Output the (x, y) coordinate of the center of the cell containing the given text.  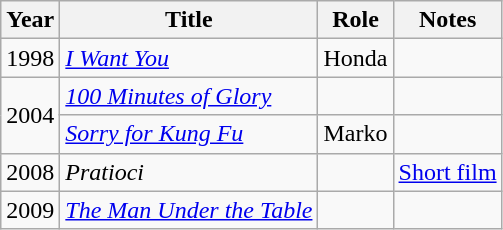
Sorry for Kung Fu (189, 134)
Honda (356, 58)
Title (189, 20)
The Man Under the Table (189, 210)
Role (356, 20)
100 Minutes of Glory (189, 96)
2008 (30, 172)
Marko (356, 134)
Short film (448, 172)
2004 (30, 115)
Notes (448, 20)
Pratioci (189, 172)
1998 (30, 58)
Year (30, 20)
2009 (30, 210)
I Want You (189, 58)
